Pinpoint the cell where the given text exists, returning its (x, y) midpoint coordinate. 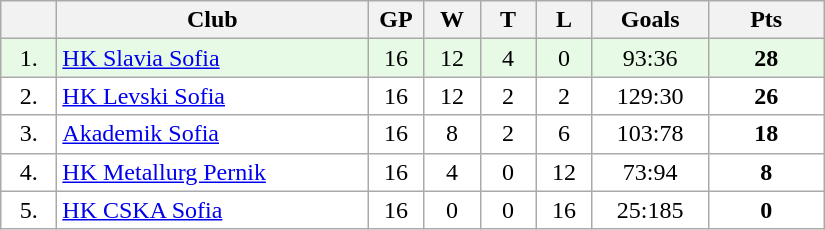
129:30 (650, 96)
HK CSKA Sofia (212, 210)
Pts (766, 20)
28 (766, 58)
2. (29, 96)
103:78 (650, 134)
1. (29, 58)
25:185 (650, 210)
T (508, 20)
Goals (650, 20)
3. (29, 134)
26 (766, 96)
93:36 (650, 58)
HK Metallurg Pernik (212, 172)
73:94 (650, 172)
5. (29, 210)
6 (564, 134)
HK Levski Sofia (212, 96)
L (564, 20)
Club (212, 20)
W (452, 20)
4. (29, 172)
Akademik Sofia (212, 134)
GP (396, 20)
HK Slavia Sofia (212, 58)
18 (766, 134)
